Search for the cell housing the specified text and yield its [X, Y] center coordinate. 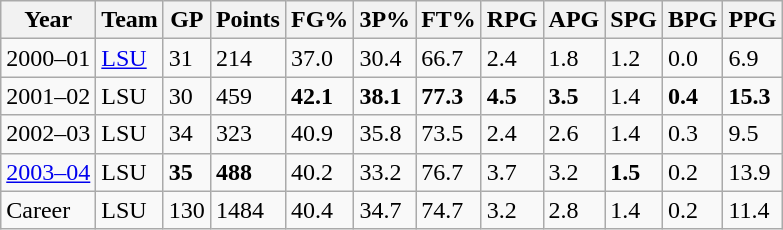
1.2 [634, 58]
2000–01 [48, 58]
40.4 [319, 210]
15.3 [752, 96]
2.6 [574, 134]
37.0 [319, 58]
2002–03 [48, 134]
0.4 [693, 96]
66.7 [449, 58]
PPG [752, 20]
214 [248, 58]
Points [248, 20]
BPG [693, 20]
Team [130, 20]
2003–04 [48, 172]
488 [248, 172]
38.1 [385, 96]
3P% [385, 20]
9.5 [752, 134]
40.2 [319, 172]
459 [248, 96]
1.8 [574, 58]
FG% [319, 20]
34 [186, 134]
SPG [634, 20]
1.5 [634, 172]
31 [186, 58]
323 [248, 134]
35.8 [385, 134]
130 [186, 210]
3.7 [512, 172]
13.9 [752, 172]
Career [48, 210]
3.5 [574, 96]
APG [574, 20]
40.9 [319, 134]
30.4 [385, 58]
0.3 [693, 134]
1484 [248, 210]
76.7 [449, 172]
30 [186, 96]
35 [186, 172]
73.5 [449, 134]
34.7 [385, 210]
77.3 [449, 96]
11.4 [752, 210]
74.7 [449, 210]
Year [48, 20]
2001–02 [48, 96]
RPG [512, 20]
0.0 [693, 58]
2.8 [574, 210]
GP [186, 20]
6.9 [752, 58]
FT% [449, 20]
42.1 [319, 96]
4.5 [512, 96]
33.2 [385, 172]
